Pinpoint the cell where the given text exists, returning its (X, Y) midpoint coordinate. 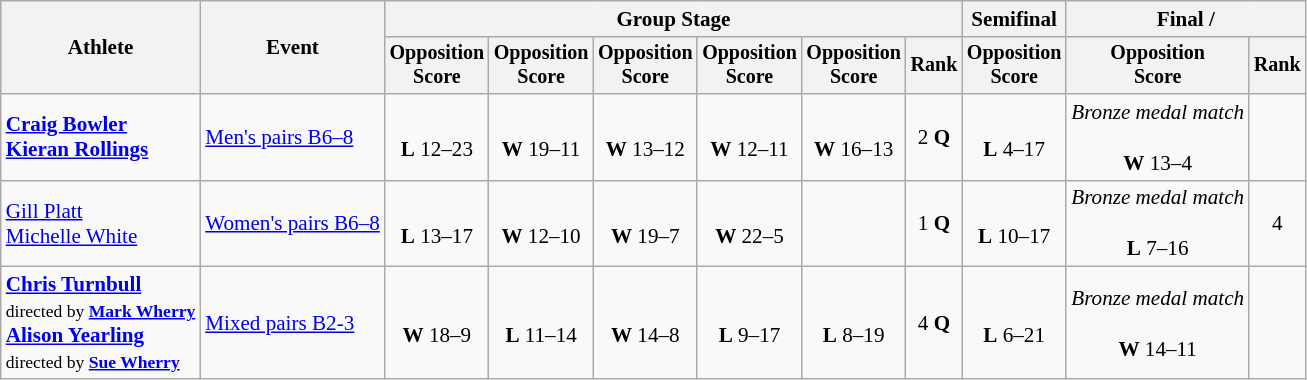
L 11–14 (541, 323)
W 18–9 (437, 323)
2 Q (934, 137)
W 22–5 (749, 223)
Semifinal (1014, 18)
Chris Turnbulldirected by Mark WherryAlison Yearlingdirected by Sue Wherry (101, 323)
W 12–11 (749, 137)
L 10–17 (1014, 223)
Women's pairs B6–8 (292, 223)
4 (1277, 223)
Bronze medal matchW 13–4 (1158, 137)
L 4–17 (1014, 137)
Athlete (101, 48)
4 Q (934, 323)
Men's pairs B6–8 (292, 137)
Bronze medal matchW 14–11 (1158, 323)
L 8–19 (854, 323)
L 13–17 (437, 223)
W 13–12 (645, 137)
Event (292, 48)
Group Stage (674, 18)
W 14–8 (645, 323)
Craig BowlerKieran Rollings (101, 137)
W 12–10 (541, 223)
Gill PlattMichelle White (101, 223)
W 19–11 (541, 137)
L 6–21 (1014, 323)
Bronze medal matchL 7–16 (1158, 223)
W 19–7 (645, 223)
L 9–17 (749, 323)
L 12–23 (437, 137)
1 Q (934, 223)
W 16–13 (854, 137)
Mixed pairs B2-3 (292, 323)
Final / (1186, 18)
